Return the [X, Y] coordinate for the center point of the cell that contains the specified text.  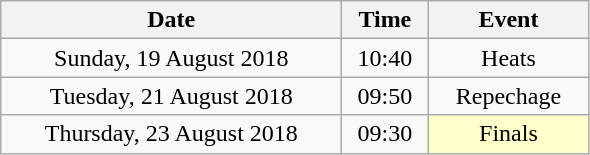
Sunday, 19 August 2018 [172, 58]
10:40 [385, 58]
Tuesday, 21 August 2018 [172, 96]
Event [508, 20]
09:50 [385, 96]
Time [385, 20]
Repechage [508, 96]
Thursday, 23 August 2018 [172, 134]
Finals [508, 134]
09:30 [385, 134]
Date [172, 20]
Heats [508, 58]
